Pinpoint the cell where the given text exists, returning its (x, y) midpoint coordinate. 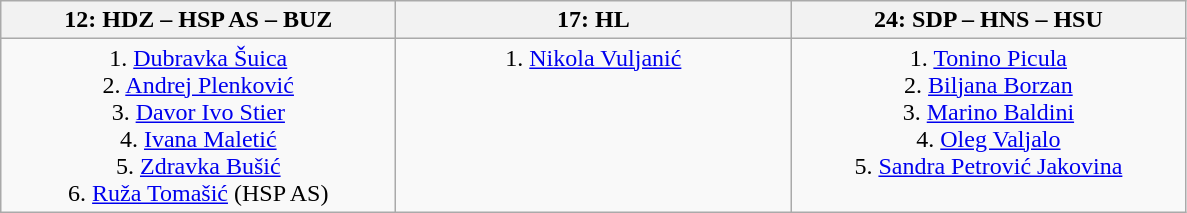
24: SDP – HNS – HSU (988, 20)
17: HL (594, 20)
1. Dubravka Šuica2. Andrej Plenković3. Davor Ivo Stier4. Ivana Maletić5. Zdravka Bušić6. Ruža Tomašić (HSP AS) (198, 126)
12: HDZ – HSP AS – BUZ (198, 20)
1. Nikola Vuljanić (594, 126)
1. Tonino Picula 2. Biljana Borzan 3. Marino Baldini 4. Oleg Valjalo 5. Sandra Petrović Jakovina (988, 126)
